Search for the cell housing the specified text and yield its [x, y] center coordinate. 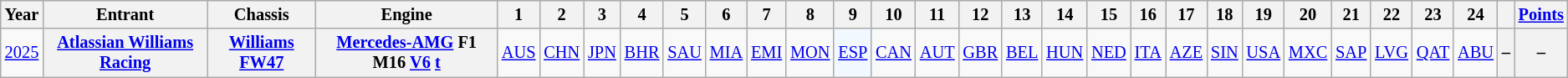
15 [1109, 14]
9 [853, 14]
Mercedes-AMG F1 M16 V6 t [406, 53]
SAP [1351, 53]
Atlassian Williams Racing [125, 53]
NED [1109, 53]
CHN [562, 53]
23 [1433, 14]
QAT [1433, 53]
Engine [406, 14]
ABU [1475, 53]
AZE [1186, 53]
BHR [642, 53]
Entrant [125, 14]
MON [810, 53]
24 [1475, 14]
2025 [22, 53]
ESP [853, 53]
HUN [1065, 53]
13 [1022, 14]
Williams FW47 [261, 53]
EMI [766, 53]
GBR [980, 53]
14 [1065, 14]
USA [1264, 53]
AUT [937, 53]
7 [766, 14]
19 [1264, 14]
2 [562, 14]
CAN [893, 53]
8 [810, 14]
SIN [1224, 53]
LVG [1392, 53]
5 [684, 14]
3 [602, 14]
4 [642, 14]
6 [726, 14]
MXC [1308, 53]
ITA [1148, 53]
20 [1308, 14]
16 [1148, 14]
21 [1351, 14]
10 [893, 14]
22 [1392, 14]
SAU [684, 53]
1 [518, 14]
MIA [726, 53]
AUS [518, 53]
11 [937, 14]
JPN [602, 53]
Year [22, 14]
Points [1541, 14]
12 [980, 14]
Chassis [261, 14]
BEL [1022, 53]
18 [1224, 14]
17 [1186, 14]
